Scan for the cell matching the given text and deliver its (x, y) coordinate at center. 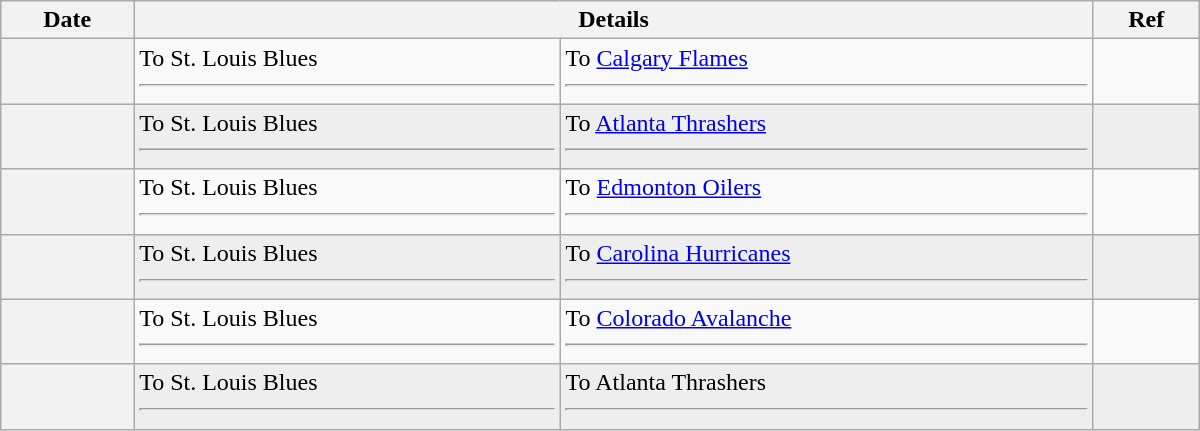
Date (68, 20)
To Carolina Hurricanes (826, 266)
To Edmonton Oilers (826, 202)
Ref (1146, 20)
To Calgary Flames (826, 72)
Details (614, 20)
To Colorado Avalanche (826, 332)
